Capture the cell that displays the provided text and extract its (X, Y) central coordinate. 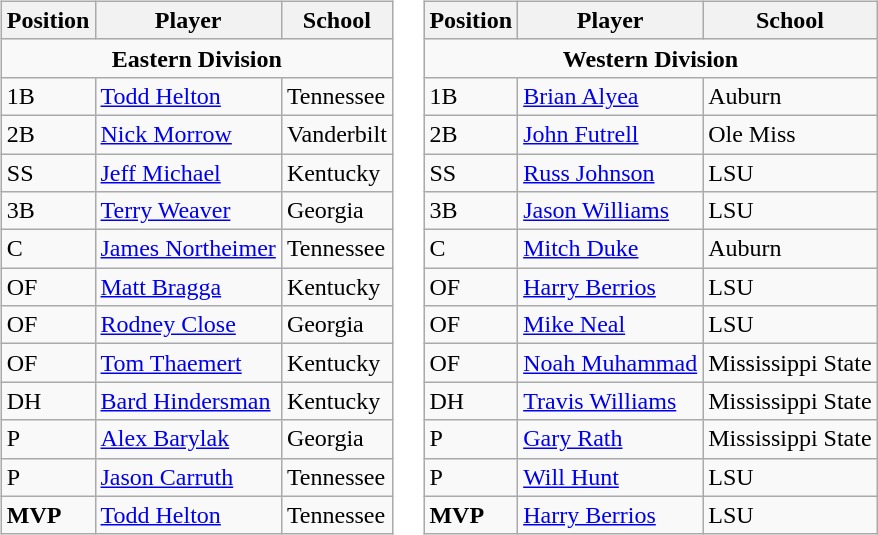
Will Hunt (610, 477)
Vanderbilt (336, 134)
Western Division (650, 58)
Travis Williams (610, 401)
Mike Neal (610, 325)
Jason Carruth (188, 477)
James Northeimer (188, 249)
Noah Muhammad (610, 363)
Nick Morrow (188, 134)
Alex Barylak (188, 439)
Bard Hindersman (188, 401)
Tom Thaemert (188, 363)
Eastern Division (196, 58)
Russ Johnson (610, 173)
Jason Williams (610, 211)
Ole Miss (790, 134)
Terry Weaver (188, 211)
Matt Bragga (188, 287)
Rodney Close (188, 325)
Jeff Michael (188, 173)
John Futrell (610, 134)
Gary Rath (610, 439)
Brian Alyea (610, 96)
Mitch Duke (610, 249)
